Pinpoint the cell where the given text exists, returning its [x, y] midpoint coordinate. 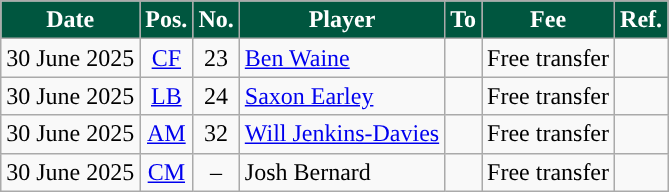
LB [166, 96]
Ref. [642, 20]
Player [342, 20]
Fee [548, 20]
CM [166, 172]
Josh Bernard [342, 172]
No. [216, 20]
AM [166, 134]
32 [216, 134]
Saxon Earley [342, 96]
Pos. [166, 20]
CF [166, 58]
24 [216, 96]
Date [70, 20]
To [464, 20]
Will Jenkins-Davies [342, 134]
– [216, 172]
23 [216, 58]
Ben Waine [342, 58]
